Return the (X, Y) coordinate for the center point of the cell that contains the specified text.  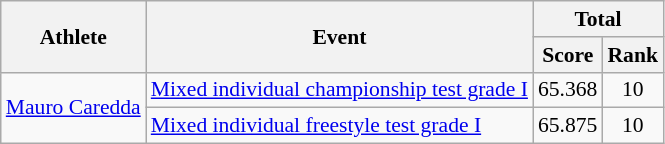
65.368 (568, 90)
Mixed individual freestyle test grade I (340, 126)
Total (598, 19)
Athlete (74, 36)
Event (340, 36)
Score (568, 55)
Rank (632, 55)
Mauro Caredda (74, 108)
65.875 (568, 126)
Mixed individual championship test grade I (340, 90)
